From the cell containing the given text, extract its center point as [X, Y] coordinate. 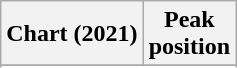
Chart (2021) [72, 34]
Peakposition [189, 34]
